Detect which cell encompasses the target text, then output its (x, y) center coordinate. 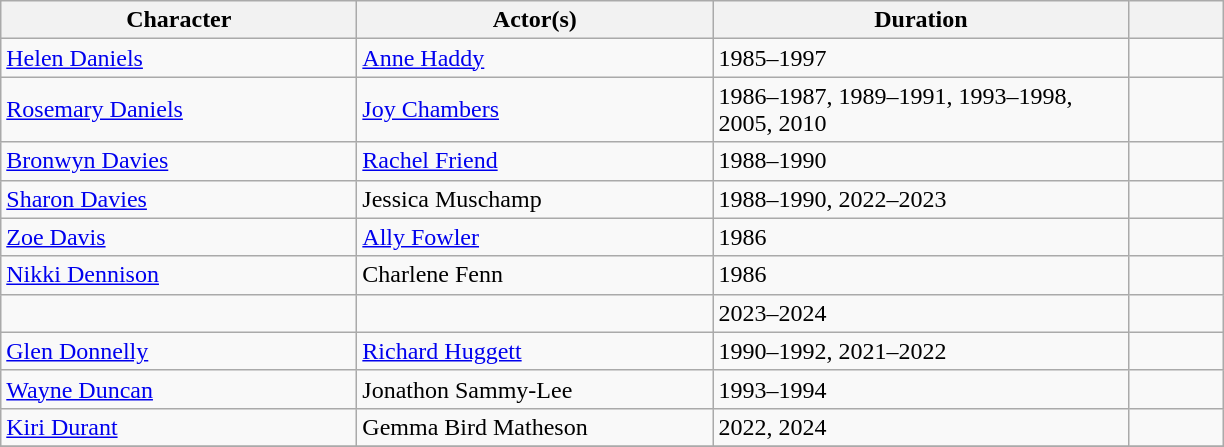
Nikki Dennison (179, 275)
Gemma Bird Matheson (535, 427)
1988–1990 (921, 161)
Glen Donnelly (179, 351)
Rosemary Daniels (179, 110)
1986–1987, 1989–1991, 1993–1998, 2005, 2010 (921, 110)
Jessica Muschamp (535, 199)
Actor(s) (535, 20)
Charlene Fenn (535, 275)
Richard Huggett (535, 351)
Bronwyn Davies (179, 161)
1993–1994 (921, 389)
Joy Chambers (535, 110)
Anne Haddy (535, 58)
Duration (921, 20)
Sharon Davies (179, 199)
Helen Daniels (179, 58)
2023–2024 (921, 313)
Ally Fowler (535, 237)
1990–1992, 2021–2022 (921, 351)
Character (179, 20)
Rachel Friend (535, 161)
2022, 2024 (921, 427)
Wayne Duncan (179, 389)
1988–1990, 2022–2023 (921, 199)
1985–1997 (921, 58)
Jonathon Sammy-Lee (535, 389)
Kiri Durant (179, 427)
Zoe Davis (179, 237)
